Return [x, y] of the center of cell containing provided text 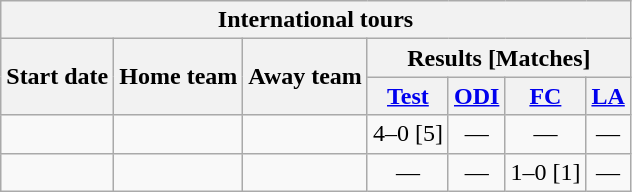
4–0 [5] [408, 134]
Start date [58, 77]
Home team [178, 77]
Away team [306, 77]
Test [408, 96]
International tours [316, 20]
ODI [476, 96]
FC [546, 96]
Results [Matches] [498, 58]
LA [608, 96]
1–0 [1] [546, 172]
